Detect which cell encompasses the target text, then output its [X, Y] center coordinate. 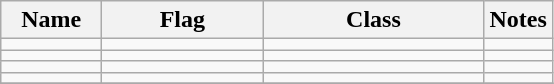
Class [374, 20]
Name [52, 20]
Flag [182, 20]
Notes [518, 20]
